Pinpoint the cell where the given text exists, returning its (X, Y) midpoint coordinate. 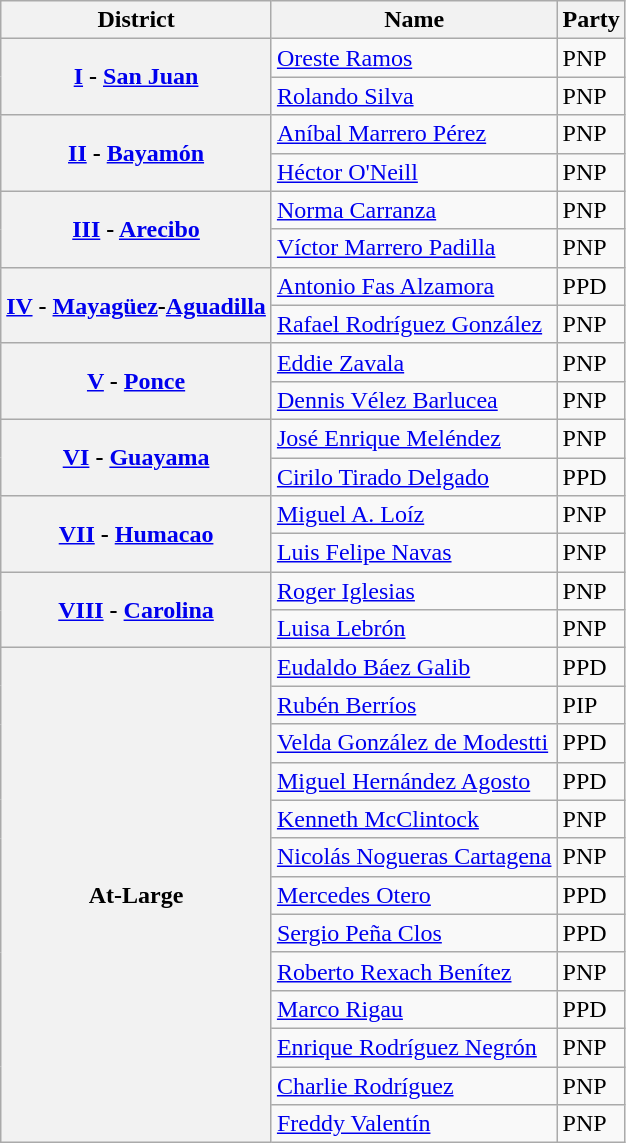
Cirilo Tirado Delgado (414, 477)
Antonio Fas Alzamora (414, 286)
Charlie Rodríguez (414, 1085)
VII - Humacao (136, 534)
Freddy Valentín (414, 1124)
José Enrique Meléndez (414, 438)
III - Arecibo (136, 229)
At-Large (136, 896)
Héctor O'Neill (414, 172)
Luisa Lebrón (414, 629)
Nicolás Nogueras Cartagena (414, 857)
Roger Iglesias (414, 591)
Eudaldo Báez Galib (414, 667)
Mercedes Otero (414, 895)
Dennis Vélez Barlucea (414, 400)
Aníbal Marrero Pérez (414, 134)
Velda González de Modestti (414, 743)
Víctor Marrero Padilla (414, 248)
VIII - Carolina (136, 610)
II - Bayamón (136, 153)
Miguel Hernández Agosto (414, 781)
VI - Guayama (136, 457)
Kenneth McClintock (414, 819)
Norma Carranza (414, 210)
Sergio Peña Clos (414, 933)
I - San Juan (136, 77)
IV - Mayagüez-Aguadilla (136, 305)
Rubén Berríos (414, 705)
Name (414, 20)
Eddie Zavala (414, 362)
Marco Rigau (414, 1009)
Rafael Rodríguez González (414, 324)
Luis Felipe Navas (414, 553)
District (136, 20)
Rolando Silva (414, 96)
Party (591, 20)
Oreste Ramos (414, 58)
V - Ponce (136, 381)
PIP (591, 705)
Miguel A. Loíz (414, 515)
Roberto Rexach Benítez (414, 971)
Enrique Rodríguez Negrón (414, 1047)
